Provide the [X, Y] coordinate of the cell's center where the given text is located.  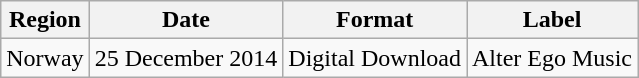
Label [552, 20]
Alter Ego Music [552, 58]
Norway [45, 58]
Format [375, 20]
25 December 2014 [186, 58]
Digital Download [375, 58]
Region [45, 20]
Date [186, 20]
